Pinpoint the cell where the given text exists, returning its [x, y] midpoint coordinate. 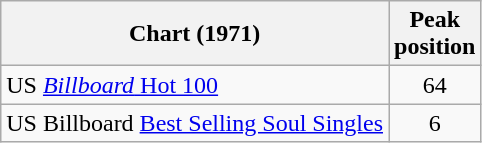
Peakposition [435, 34]
US Billboard Best Selling Soul Singles [195, 123]
64 [435, 85]
Chart (1971) [195, 34]
6 [435, 123]
US Billboard Hot 100 [195, 85]
